Identify which cell holds the provided text, then report its [X, Y] central coordinate. 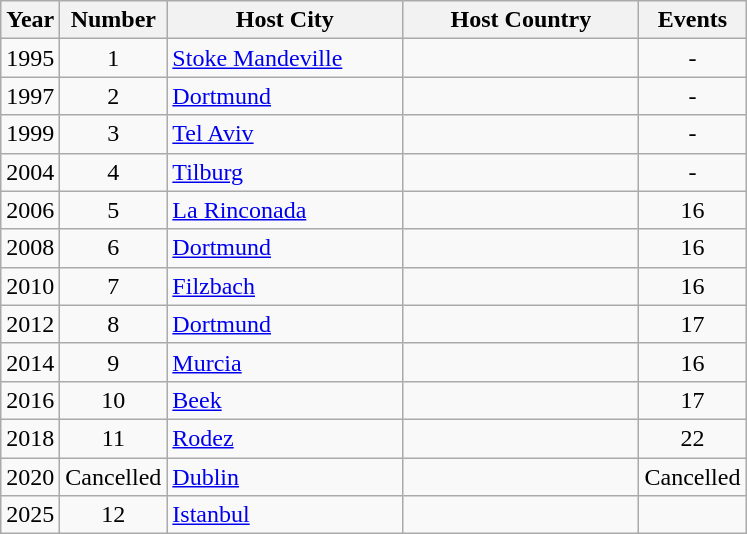
Host City [285, 20]
1995 [30, 58]
Stoke Mandeville [285, 58]
Filzbach [285, 286]
8 [114, 324]
Host Country [521, 20]
2020 [30, 477]
22 [692, 438]
9 [114, 362]
Tilburg [285, 172]
2004 [30, 172]
7 [114, 286]
6 [114, 248]
2018 [30, 438]
2016 [30, 400]
2 [114, 96]
La Rinconada [285, 210]
Dublin [285, 477]
Rodez [285, 438]
Beek [285, 400]
1 [114, 58]
2014 [30, 362]
3 [114, 134]
Number [114, 20]
2010 [30, 286]
1999 [30, 134]
4 [114, 172]
11 [114, 438]
Murcia [285, 362]
5 [114, 210]
Events [692, 20]
1997 [30, 96]
2006 [30, 210]
10 [114, 400]
2025 [30, 515]
Year [30, 20]
2012 [30, 324]
2008 [30, 248]
Istanbul [285, 515]
Tel Aviv [285, 134]
12 [114, 515]
